Search for the cell housing the specified text and yield its (X, Y) center coordinate. 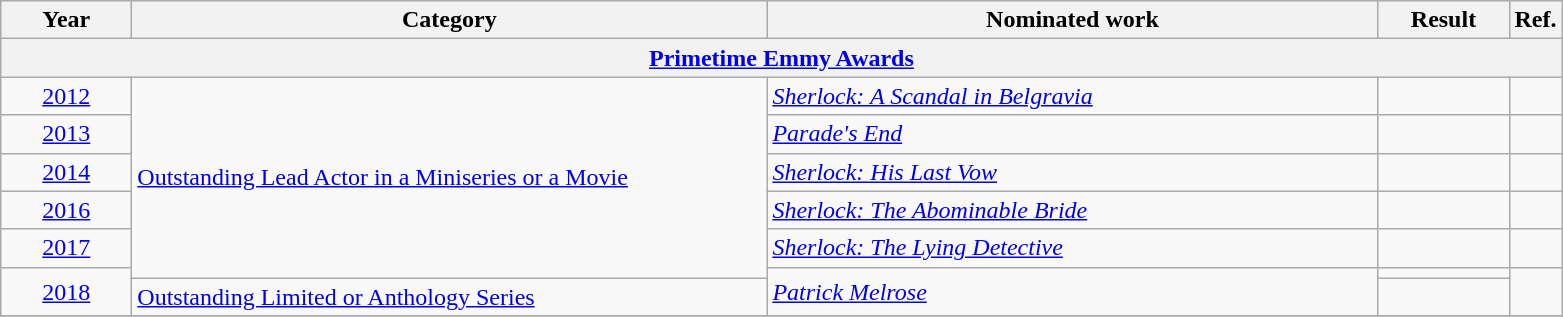
2016 (66, 210)
Sherlock: The Lying Detective (1072, 248)
Category (450, 20)
2017 (66, 248)
Ref. (1536, 20)
Parade's End (1072, 134)
2018 (66, 292)
Sherlock: His Last Vow (1072, 172)
Sherlock: A Scandal in Belgravia (1072, 96)
Primetime Emmy Awards (782, 58)
Outstanding Limited or Anthology Series (450, 297)
2013 (66, 134)
2014 (66, 172)
Result (1444, 20)
Sherlock: The Abominable Bride (1072, 210)
2012 (66, 96)
Nominated work (1072, 20)
Patrick Melrose (1072, 292)
Outstanding Lead Actor in a Miniseries or a Movie (450, 178)
Year (66, 20)
